Pinpoint the cell where the given text exists, returning its (x, y) midpoint coordinate. 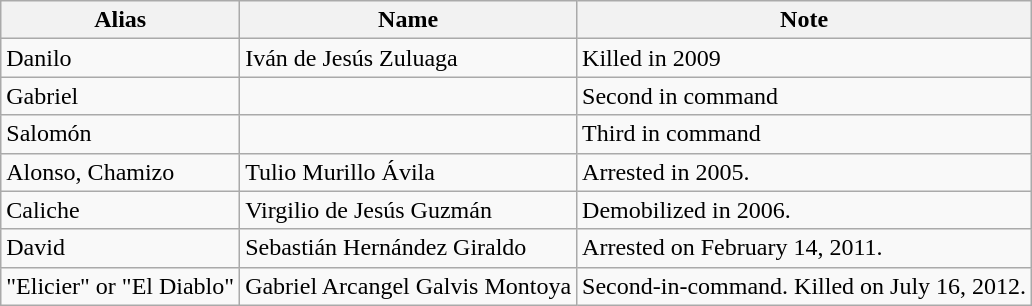
Tulio Murillo Ávila (408, 172)
Virgilio de Jesús Guzmán (408, 210)
Caliche (120, 210)
Iván de Jesús Zuluaga (408, 58)
Killed in 2009 (804, 58)
David (120, 248)
Note (804, 20)
Demobilized in 2006. (804, 210)
Alias (120, 20)
Second in command (804, 96)
"Elicier" or "El Diablo" (120, 286)
Gabriel Arcangel Galvis Montoya (408, 286)
Danilo (120, 58)
Salomón (120, 134)
Third in command (804, 134)
Sebastián Hernández Giraldo (408, 248)
Gabriel (120, 96)
Alonso, Chamizo (120, 172)
Name (408, 20)
Second-in-command. Killed on July 16, 2012. (804, 286)
Arrested in 2005. (804, 172)
Arrested on February 14, 2011. (804, 248)
